Return (X, Y) of the center of cell containing provided text 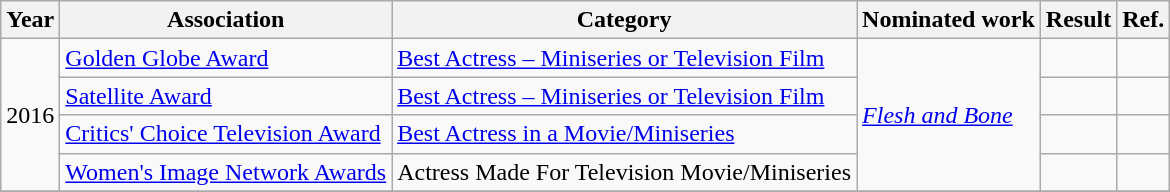
Flesh and Bone (949, 115)
Year (30, 20)
Result (1078, 20)
Association (226, 20)
Satellite Award (226, 96)
Category (624, 20)
Golden Globe Award (226, 58)
Ref. (1144, 20)
Nominated work (949, 20)
Critics' Choice Television Award (226, 134)
2016 (30, 115)
Women's Image Network Awards (226, 172)
Best Actress in a Movie/Miniseries (624, 134)
Actress Made For Television Movie/Miniseries (624, 172)
